For the text-containing cell, return its midpoint in [X, Y] coordinate format. 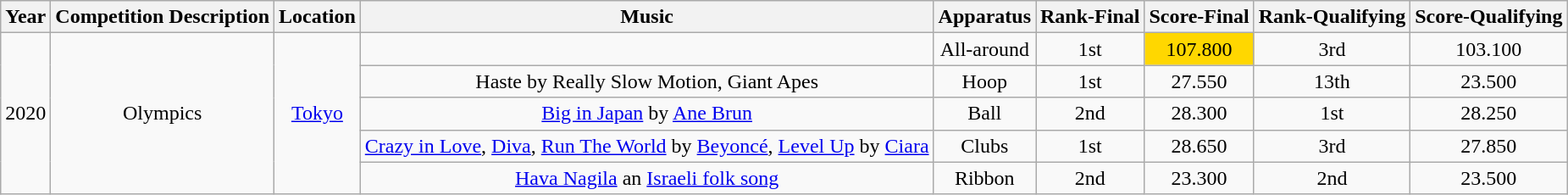
Clubs [984, 146]
Location [318, 17]
Ball [984, 114]
Competition Description [163, 17]
Haste by Really Slow Motion, Giant Apes [647, 81]
13th [1332, 81]
28.250 [1489, 114]
2020 [25, 114]
Music [647, 17]
27.550 [1200, 81]
Ribbon [984, 178]
Apparatus [984, 17]
Tokyo [318, 114]
Rank-Qualifying [1332, 17]
23.300 [1200, 178]
Year [25, 17]
28.300 [1200, 114]
Hava Nagila an Israeli folk song [647, 178]
Crazy in Love, Diva, Run The World by Beyoncé, Level Up by Ciara [647, 146]
Score-Qualifying [1489, 17]
107.800 [1200, 49]
Score-Final [1200, 17]
Rank-Final [1089, 17]
28.650 [1200, 146]
All-around [984, 49]
Big in Japan by Ane Brun [647, 114]
103.100 [1489, 49]
Hoop [984, 81]
Olympics [163, 114]
27.850 [1489, 146]
